Locate the cell with the specified text and output its [X, Y] center coordinate. 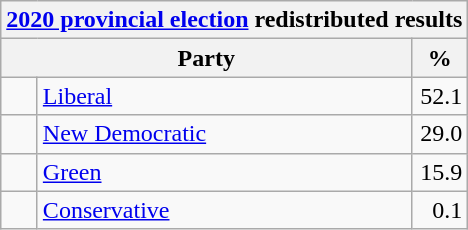
29.0 [440, 134]
Liberal [224, 96]
52.1 [440, 96]
Green [224, 172]
15.9 [440, 172]
0.1 [440, 210]
2020 provincial election redistributed results [234, 20]
Party [206, 58]
% [440, 58]
Conservative [224, 210]
New Democratic [224, 134]
